Output the [X, Y] coordinate of the center of the cell containing the given text.  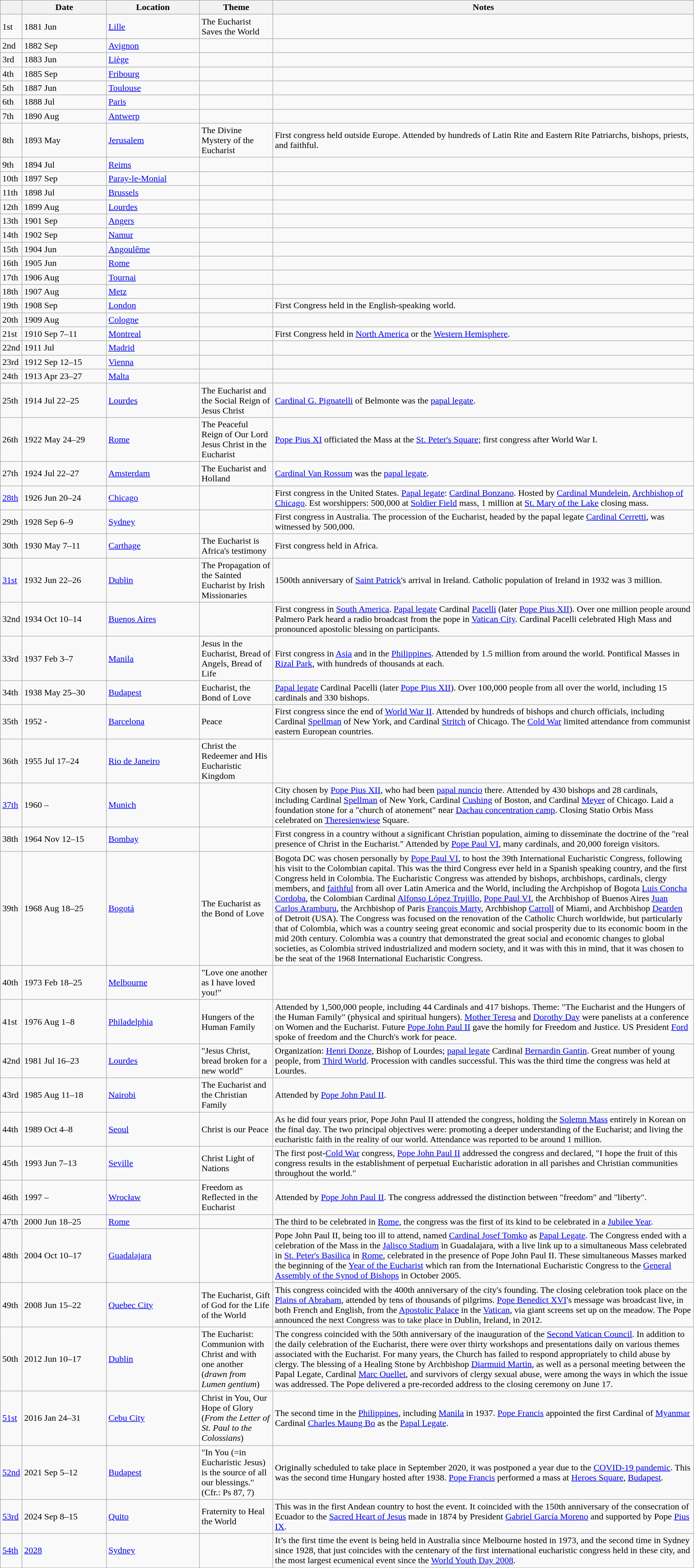
1930 May 7–11 [65, 546]
1904 Jun [65, 249]
7th [11, 116]
Buenos Aires [153, 619]
The Eucharist and the Christian Family [236, 1095]
27th [11, 473]
Cebu City [153, 1418]
Attended by Pope John Paul II. [483, 1095]
Brussels [153, 192]
Madrid [153, 348]
Jerusalem [153, 140]
1938 May 25–30 [65, 693]
The Eucharist and Holland [236, 473]
53rd [11, 1516]
"Jesus Christ, bread broken for a new world" [236, 1061]
19th [11, 306]
2012 Jun 10–17 [65, 1359]
Toulouse [153, 88]
5th [11, 88]
16th [11, 263]
47th [11, 1222]
Location [153, 7]
1993 Jun 7–13 [65, 1163]
2021 Sep 5–12 [65, 1472]
1922 May 24–29 [65, 439]
1898 Jul [65, 192]
1909 Aug [65, 320]
"In You (=in Eucharistic Jesus) is the source of all our blessings." (Cfr.: Ps 87, 7) [236, 1472]
Paray-le-Monial [153, 178]
1882 Sep [65, 46]
Theme [236, 7]
28th [11, 498]
1997 – [65, 1198]
1890 Aug [65, 116]
Papal legate Cardinal Pacelli (later Pope Pius XII). Over 100,000 people from all over the world, including 15 cardinals and 330 bishops. [483, 693]
30th [11, 546]
1899 Aug [65, 207]
32nd [11, 619]
Cardinal G. Pignatelli of Belmonte was the papal legate. [483, 400]
8th [11, 140]
1976 Aug 1–8 [65, 1021]
First congress held outside Europe. Attended by hundreds of Latin Rite and Eastern Rite Patriarchs, bishops, priests, and faithful. [483, 140]
Fraternity to Heal the World [236, 1516]
First congress held in Africa. [483, 546]
1934 Oct 10–14 [65, 619]
49th [11, 1305]
15th [11, 249]
Munich [153, 805]
1913 Apr 23–27 [65, 376]
Liège [153, 60]
39th [11, 908]
Avignon [153, 46]
Eucharist, the Bond of Love [236, 693]
1911 Jul [65, 348]
1897 Sep [65, 178]
36th [11, 761]
1926 Jun 20–24 [65, 498]
2008 Jun 15–22 [65, 1305]
21st [11, 334]
1937 Feb 3–7 [65, 659]
The Eucharist is Africa's testimony [236, 546]
Tournai [153, 277]
The Peaceful Reign of Our Lord Jesus Christ in the Eucharist [236, 439]
37th [11, 805]
10th [11, 178]
26th [11, 439]
Namur [153, 235]
Fribourg [153, 74]
The Eucharist and the Social Reign of Jesus Christ [236, 400]
Cologne [153, 320]
Jesus in the Eucharist, Bread of Angels, Bread of Life [236, 659]
The Divine Mystery of the Eucharist [236, 140]
Christ is our Peace [236, 1129]
48th [11, 1256]
44th [11, 1129]
The Eucharist as the Bond of Love [236, 908]
9th [11, 164]
Barcelona [153, 722]
Seville [153, 1163]
Date [65, 7]
18th [11, 291]
46th [11, 1198]
2028 [65, 1551]
The Eucharist: Communion with Christ and with one another (drawn from Lumen gentium) [236, 1359]
Pope Pius XI officiated the Mass at the St. Peter's Square; first congress after World War I. [483, 439]
25th [11, 400]
14th [11, 235]
Malta [153, 376]
Hungers of the Human Family [236, 1021]
Amsterdam [153, 473]
Freedom as Reflected in the Eucharist [236, 1198]
Christ in You, Our Hope of Glory (From the Letter of St. Paul to the Colossians) [236, 1418]
24th [11, 376]
33rd [11, 659]
51st [11, 1418]
Nairobi [153, 1095]
3rd [11, 60]
2004 Oct 10–17 [65, 1256]
1908 Sep [65, 306]
Bogotá [153, 908]
Guadalajara [153, 1256]
11th [11, 192]
1932 Jun 22–26 [65, 580]
1885 Sep [65, 74]
Reims [153, 164]
1952 - [65, 722]
29th [11, 522]
Attended by Pope John Paul II. The congress addressed the distinction between "freedom" and "liberty". [483, 1198]
Montreal [153, 334]
1901 Sep [65, 221]
1955 Jul 17–24 [65, 761]
1924 Jul 22–27 [65, 473]
1500th anniversary of Saint Patrick's arrival in Ireland. Catholic population of Ireland in 1932 was 3 million. [483, 580]
Bombay [153, 839]
First Congress held in North America or the Western Hemisphere. [483, 334]
1973 Feb 18–25 [65, 982]
1968 Aug 18–25 [65, 908]
Antwerp [153, 116]
Christ the Redeemer and His Eucharistic Kingdom [236, 761]
Quito [153, 1516]
2016 Jan 24–31 [65, 1418]
1906 Aug [65, 277]
1928 Sep 6–9 [65, 522]
13th [11, 221]
22nd [11, 348]
Wrocław [153, 1198]
First Congress held in the English-speaking world. [483, 306]
1905 Jun [65, 263]
1964 Nov 12–15 [65, 839]
6th [11, 102]
Quebec City [153, 1305]
Lille [153, 27]
43rd [11, 1095]
Philadelphia [153, 1021]
1st [11, 27]
The Propagation of the Sainted Eucharist by Irish Missionaries [236, 580]
1960 – [65, 805]
Peace [236, 722]
Angoulême [153, 249]
42nd [11, 1061]
Notes [483, 7]
1910 Sep 7–11 [65, 334]
45th [11, 1163]
1981 Jul 16–23 [65, 1061]
12th [11, 207]
First congress in Australia. The procession of the Eucharist, headed by the papal legate Cardinal Cerretti, was witnessed by 500,000. [483, 522]
17th [11, 277]
Angers [153, 221]
34th [11, 693]
Seoul [153, 1129]
1912 Sep 12–15 [65, 362]
Christ Light of Nations [236, 1163]
1989 Oct 4–8 [65, 1129]
1902 Sep [65, 235]
52nd [11, 1472]
Paris [153, 102]
23rd [11, 362]
The Eucharist, Gift of God for the Life of the World [236, 1305]
"Love one another as I have loved you!" [236, 982]
1888 Jul [65, 102]
2nd [11, 46]
1887 Jun [65, 88]
Melbourne [153, 982]
2024 Sep 8–15 [65, 1516]
20th [11, 320]
50th [11, 1359]
Rio de Janeiro [153, 761]
The Eucharist Saves the World [236, 27]
40th [11, 982]
1893 May [65, 140]
4th [11, 74]
London [153, 306]
Manila [153, 659]
54th [11, 1551]
31st [11, 580]
1914 Jul 22–25 [65, 400]
41st [11, 1021]
35th [11, 722]
Cardinal Van Rossum was the papal legate. [483, 473]
1881 Jun [65, 27]
1894 Jul [65, 164]
Metz [153, 291]
Chicago [153, 498]
1907 Aug [65, 291]
1883 Jun [65, 60]
2000 Jun 18–25 [65, 1222]
38th [11, 839]
1985 Aug 11–18 [65, 1095]
Carthage [153, 546]
Vienna [153, 362]
The third to be celebrated in Rome, the congress was the first of its kind to be celebrated in a Jubilee Year. [483, 1222]
